Capture the cell that displays the provided text and extract its [x, y] central coordinate. 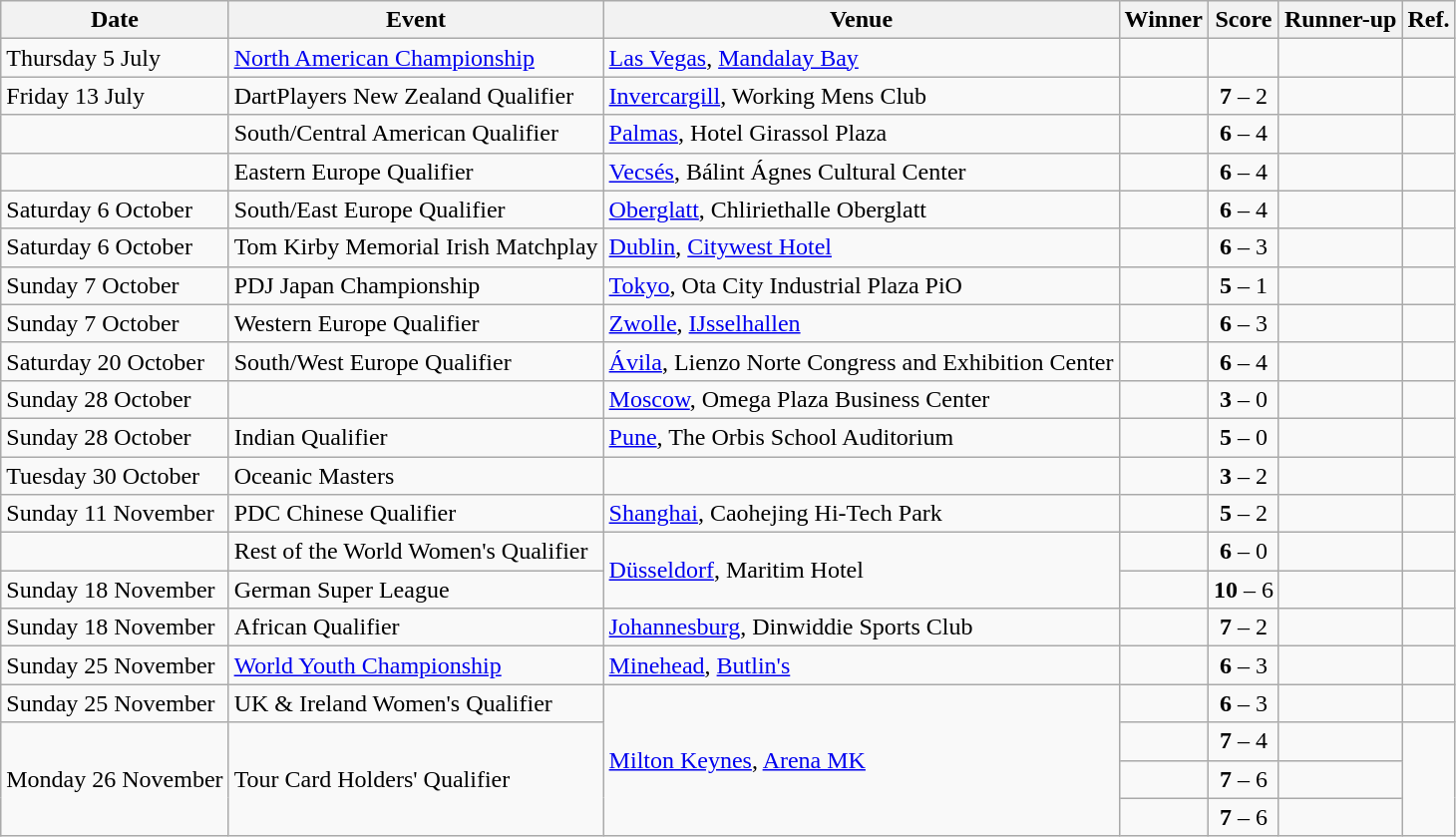
African Qualifier [416, 628]
Vecsés, Bálint Ágnes Cultural Center [862, 172]
PDJ Japan Championship [416, 285]
Tom Kirby Memorial Irish Matchplay [416, 247]
3 – 0 [1243, 399]
Friday 13 July [115, 96]
DartPlayers New Zealand Qualifier [416, 96]
Tuesday 30 October [115, 476]
Indian Qualifier [416, 437]
5 – 0 [1243, 437]
Milton Keynes, Arena MK [862, 760]
Minehead, Butlin's [862, 665]
PDC Chinese Qualifier [416, 514]
Event [416, 20]
Venue [862, 20]
Rest of the World Women's Qualifier [416, 552]
Düsseldorf, Maritim Hotel [862, 571]
South/West Europe Qualifier [416, 361]
Palmas, Hotel Girassol Plaza [862, 134]
Zwolle, IJsselhallen [862, 323]
Oceanic Masters [416, 476]
Sunday 11 November [115, 514]
Winner [1163, 20]
South/East Europe Qualifier [416, 209]
10 – 6 [1243, 590]
Western Europe Qualifier [416, 323]
Shanghai, Caohejing Hi-Tech Park [862, 514]
World Youth Championship [416, 665]
Runner-up [1340, 20]
Monday 26 November [115, 779]
German Super League [416, 590]
Ref. [1428, 20]
Date [115, 20]
North American Championship [416, 58]
Tour Card Holders' Qualifier [416, 779]
Invercargill, Working Mens Club [862, 96]
Moscow, Omega Plaza Business Center [862, 399]
Eastern Europe Qualifier [416, 172]
Dublin, Citywest Hotel [862, 247]
5 – 2 [1243, 514]
Thursday 5 July [115, 58]
Johannesburg, Dinwiddie Sports Club [862, 628]
Oberglatt, Chliriethalle Oberglatt [862, 209]
Pune, The Orbis School Auditorium [862, 437]
Ávila, Lienzo Norte Congress and Exhibition Center [862, 361]
Tokyo, Ota City Industrial Plaza PiO [862, 285]
3 – 2 [1243, 476]
South/Central American Qualifier [416, 134]
Score [1243, 20]
UK & Ireland Women's Qualifier [416, 703]
6 – 0 [1243, 552]
7 – 4 [1243, 741]
5 – 1 [1243, 285]
Las Vegas, Mandalay Bay [862, 58]
Saturday 20 October [115, 361]
